Identify which cell holds the provided text, then report its [x, y] central coordinate. 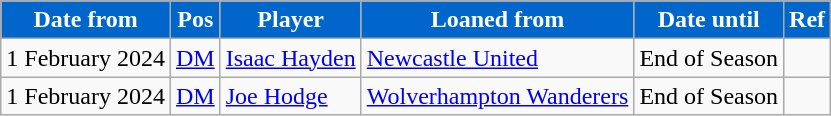
Ref [808, 20]
Date until [709, 20]
Player [290, 20]
Pos [195, 20]
Isaac Hayden [290, 58]
Date from [86, 20]
Wolverhampton Wanderers [498, 96]
Newcastle United [498, 58]
Loaned from [498, 20]
Joe Hodge [290, 96]
